Find where the given text appears and provide that cell's center as (x, y) coordinate. 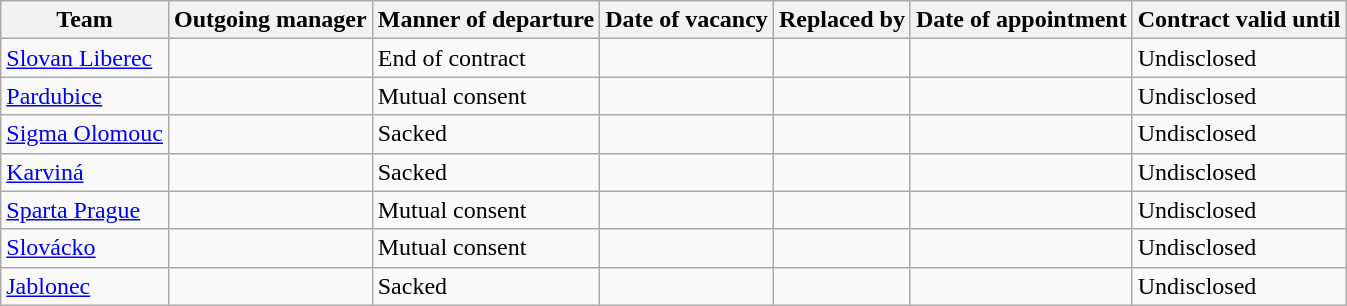
Date of vacancy (687, 20)
Slovácko (85, 248)
Date of appointment (1021, 20)
Manner of departure (486, 20)
Karviná (85, 172)
Jablonec (85, 286)
Slovan Liberec (85, 58)
Outgoing manager (270, 20)
Replaced by (842, 20)
Sigma Olomouc (85, 134)
Sparta Prague (85, 210)
Pardubice (85, 96)
Contract valid until (1239, 20)
End of contract (486, 58)
Team (85, 20)
